For the text-containing cell, return its midpoint in (X, Y) coordinate format. 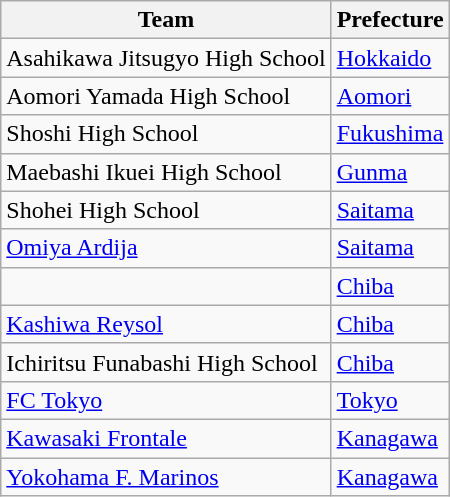
FC Tokyo (166, 400)
Omiya Ardija (166, 248)
Prefecture (390, 20)
Hokkaido (390, 58)
Fukushima (390, 134)
Aomori (390, 96)
Asahikawa Jitsugyo High School (166, 58)
Gunma (390, 172)
Shoshi High School (166, 134)
Shohei High School (166, 210)
Tokyo (390, 400)
Ichiritsu Funabashi High School (166, 362)
Team (166, 20)
Yokohama F. Marinos (166, 477)
Aomori Yamada High School (166, 96)
Maebashi Ikuei High School (166, 172)
Kawasaki Frontale (166, 438)
Kashiwa Reysol (166, 324)
